For the text-containing cell, return its midpoint in (X, Y) coordinate format. 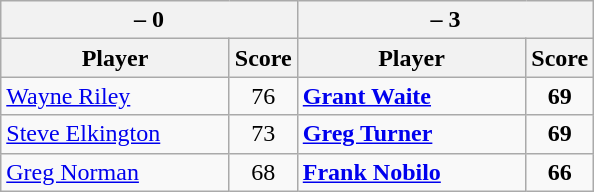
Greg Turner (412, 134)
Wayne Riley (116, 96)
73 (263, 134)
66 (560, 172)
Greg Norman (116, 172)
68 (263, 172)
76 (263, 96)
– 3 (446, 20)
Grant Waite (412, 96)
Steve Elkington (116, 134)
Frank Nobilo (412, 172)
– 0 (150, 20)
